Capture the cell that displays the provided text and extract its [X, Y] central coordinate. 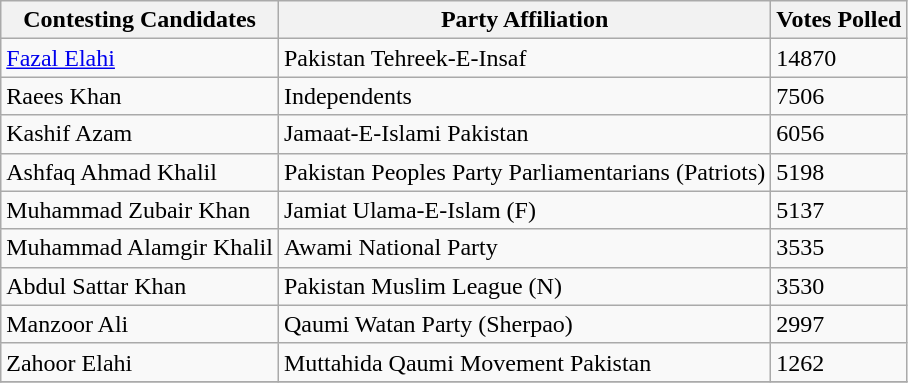
Contesting Candidates [140, 20]
5198 [839, 172]
Ashfaq Ahmad Khalil [140, 172]
Awami National Party [524, 248]
Manzoor Ali [140, 324]
2997 [839, 324]
Jamiat Ulama-E-Islam (F) [524, 210]
Raees Khan [140, 96]
Pakistan Tehreek-E-Insaf [524, 58]
Muhammad Zubair Khan [140, 210]
6056 [839, 134]
Votes Polled [839, 20]
Muhammad Alamgir Khalil [140, 248]
Jamaat-E-Islami Pakistan [524, 134]
Abdul Sattar Khan [140, 286]
Fazal Elahi [140, 58]
Muttahida Qaumi Movement Pakistan [524, 362]
Qaumi Watan Party (Sherpao) [524, 324]
5137 [839, 210]
14870 [839, 58]
Independents [524, 96]
Party Affiliation [524, 20]
7506 [839, 96]
Kashif Azam [140, 134]
Zahoor Elahi [140, 362]
Pakistan Muslim League (N) [524, 286]
3535 [839, 248]
Pakistan Peoples Party Parliamentarians (Patriots) [524, 172]
3530 [839, 286]
1262 [839, 362]
